Extract the (x, y) coordinate from the center of the cell holding the provided text.  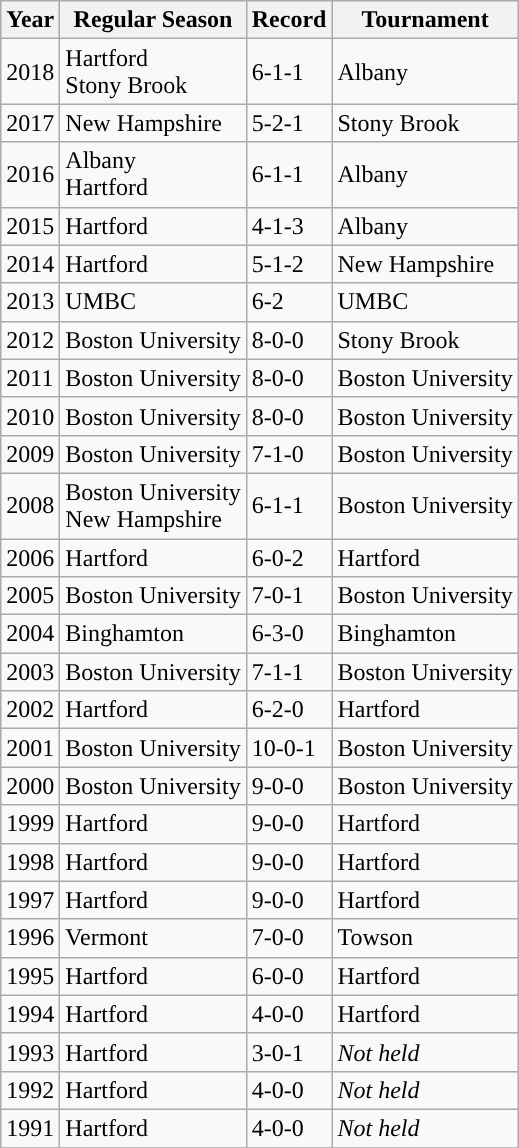
AlbanyHartford (153, 174)
1996 (30, 938)
2000 (30, 786)
10-0-1 (289, 748)
4-1-3 (289, 226)
6-0-2 (289, 557)
2013 (30, 302)
1998 (30, 862)
1992 (30, 1090)
2018 (30, 72)
Vermont (153, 938)
2009 (30, 454)
HartfordStony Brook (153, 72)
2016 (30, 174)
7-0-0 (289, 938)
3-0-1 (289, 1052)
Year (30, 20)
2012 (30, 340)
6-0-0 (289, 976)
2005 (30, 596)
Tournament (425, 20)
6-2 (289, 302)
Regular Season (153, 20)
5-1-2 (289, 264)
2015 (30, 226)
2011 (30, 378)
2014 (30, 264)
2017 (30, 123)
1991 (30, 1128)
2010 (30, 416)
7-1-1 (289, 672)
2008 (30, 506)
Boston UniversityNew Hampshire (153, 506)
Record (289, 20)
1999 (30, 824)
1995 (30, 976)
5-2-1 (289, 123)
1997 (30, 900)
6-3-0 (289, 634)
1993 (30, 1052)
2001 (30, 748)
2002 (30, 710)
2003 (30, 672)
2004 (30, 634)
2006 (30, 557)
7-0-1 (289, 596)
7-1-0 (289, 454)
Towson (425, 938)
6-2-0 (289, 710)
1994 (30, 1014)
